Return (X, Y) of the center of cell containing provided text 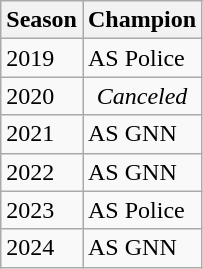
2023 (42, 210)
Season (42, 20)
2022 (42, 172)
2021 (42, 134)
2019 (42, 58)
2024 (42, 248)
Canceled (142, 96)
2020 (42, 96)
Champion (142, 20)
